Provide the (x, y) coordinate of the cell's center where the given text is located.  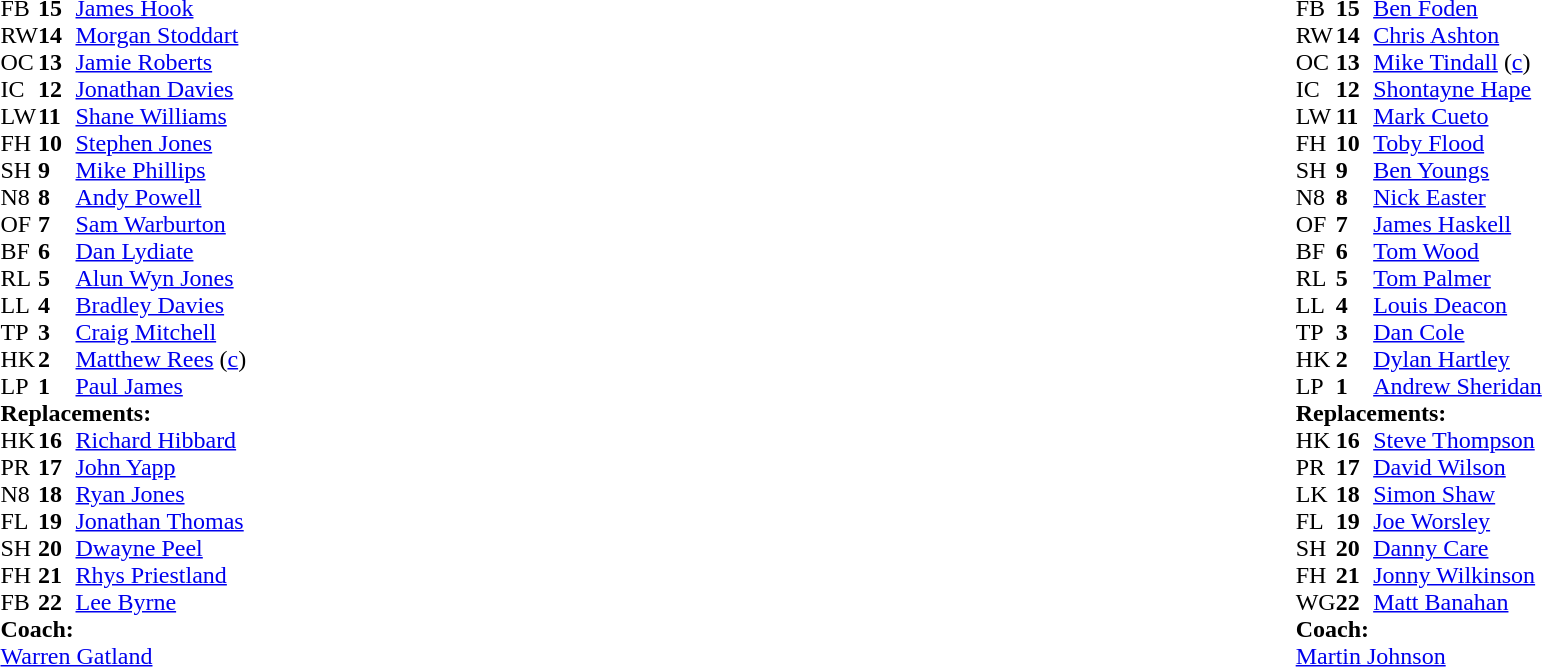
Lee Byrne (162, 602)
Mike Phillips (162, 170)
Bradley Davies (162, 306)
Jonathan Davies (162, 90)
Dan Lydiate (162, 252)
WG (1316, 602)
Dan Cole (1458, 332)
Ryan Jones (162, 494)
Paul James (162, 386)
Morgan Stoddart (162, 36)
James Haskell (1458, 224)
LK (1316, 494)
Nick Easter (1458, 198)
Shontayne Hape (1458, 90)
FB (19, 602)
Jonny Wilkinson (1458, 576)
Dylan Hartley (1458, 360)
Andy Powell (162, 198)
Richard Hibbard (162, 440)
Jamie Roberts (162, 62)
Mike Tindall (c) (1458, 62)
Tom Wood (1458, 252)
Stephen Jones (162, 144)
Louis Deacon (1458, 306)
Dwayne Peel (162, 548)
Jonathan Thomas (162, 522)
Joe Worsley (1458, 522)
Ben Youngs (1458, 170)
David Wilson (1458, 468)
Danny Care (1458, 548)
Sam Warburton (162, 224)
Matthew Rees (c) (162, 360)
John Yapp (162, 468)
Matt Banahan (1458, 602)
Chris Ashton (1458, 36)
Rhys Priestland (162, 576)
Steve Thompson (1458, 440)
Simon Shaw (1458, 494)
Craig Mitchell (162, 332)
Andrew Sheridan (1458, 386)
Mark Cueto (1458, 116)
Alun Wyn Jones (162, 278)
Tom Palmer (1458, 278)
Toby Flood (1458, 144)
Shane Williams (162, 116)
